Extract the (x, y) coordinate from the center of the cell holding the provided text.  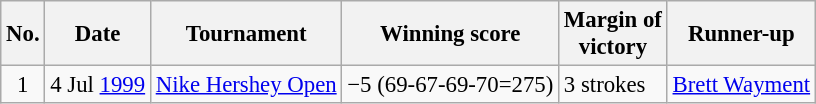
Winning score (450, 34)
1 (23, 85)
No. (23, 34)
Brett Wayment (741, 85)
4 Jul 1999 (98, 85)
3 strokes (614, 85)
Date (98, 34)
Runner-up (741, 34)
Tournament (246, 34)
−5 (69-67-69-70=275) (450, 85)
Nike Hershey Open (246, 85)
Margin ofvictory (614, 34)
